Return (X, Y) of the center of cell containing provided text 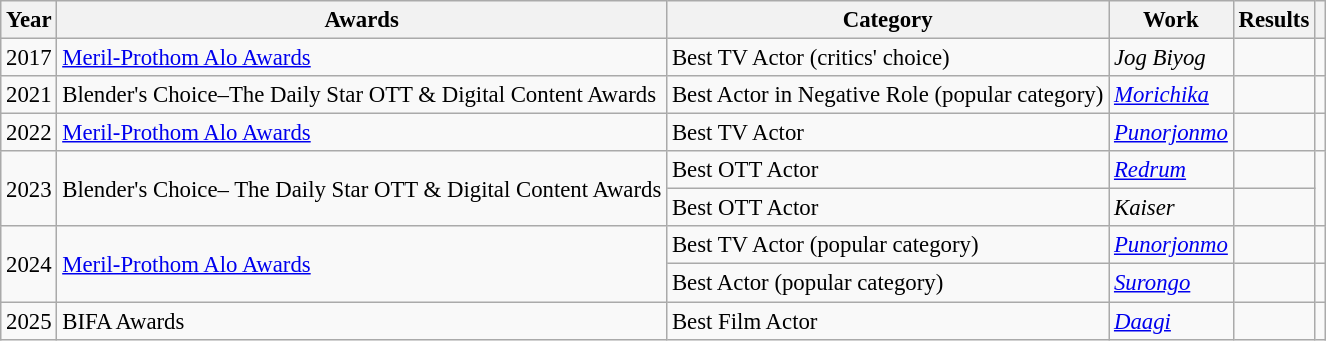
Morichika (1171, 95)
Best TV Actor (888, 133)
Best Actor (popular category) (888, 283)
Best TV Actor (critics' choice) (888, 58)
2017 (29, 58)
Jog Biyog (1171, 58)
Best TV Actor (popular category) (888, 245)
Blender's Choice–The Daily Star OTT & Digital Content Awards (362, 95)
Surongo (1171, 283)
Year (29, 20)
Awards (362, 20)
Best Film Actor (888, 321)
2023 (29, 188)
2021 (29, 95)
Work (1171, 20)
2024 (29, 264)
Daagi (1171, 321)
Best Actor in Negative Role (popular category) (888, 95)
Redrum (1171, 170)
Category (888, 20)
Kaiser (1171, 208)
2022 (29, 133)
BIFA Awards (362, 321)
Blender's Choice– The Daily Star OTT & Digital Content Awards (362, 188)
Results (1274, 20)
2025 (29, 321)
